Provide the (x, y) coordinate of the cell's center where the given text is located.  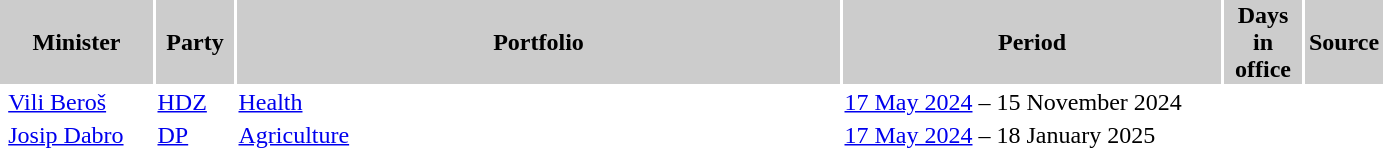
Health (538, 102)
Days in office (1263, 42)
17 May 2024 – 15 November 2024 (1032, 102)
Source (1344, 42)
Period (1032, 42)
HDZ (195, 102)
Minister (76, 42)
Party (195, 42)
Portfolio (538, 42)
Vili Beroš (80, 102)
